Return the (x, y) coordinate for the center point of the cell that contains the specified text.  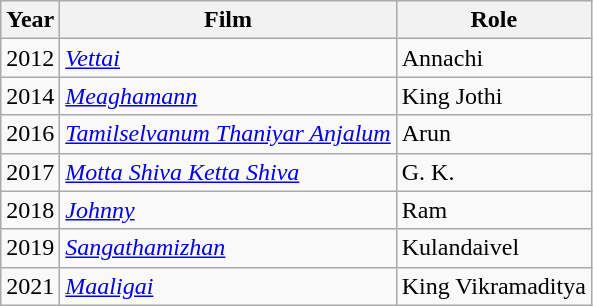
2019 (30, 248)
Johnny (228, 210)
King Jothi (494, 96)
Ram (494, 210)
2018 (30, 210)
Maaligai (228, 286)
Vettai (228, 58)
Sangathamizhan (228, 248)
2014 (30, 96)
2017 (30, 172)
Arun (494, 134)
2016 (30, 134)
King Vikramaditya (494, 286)
Role (494, 20)
Motta Shiva Ketta Shiva (228, 172)
2012 (30, 58)
Kulandaivel (494, 248)
Meaghamann (228, 96)
Year (30, 20)
Film (228, 20)
Tamilselvanum Thaniyar Anjalum (228, 134)
2021 (30, 286)
Annachi (494, 58)
G. K. (494, 172)
